Locate the cell with the specified text and output its [X, Y] center coordinate. 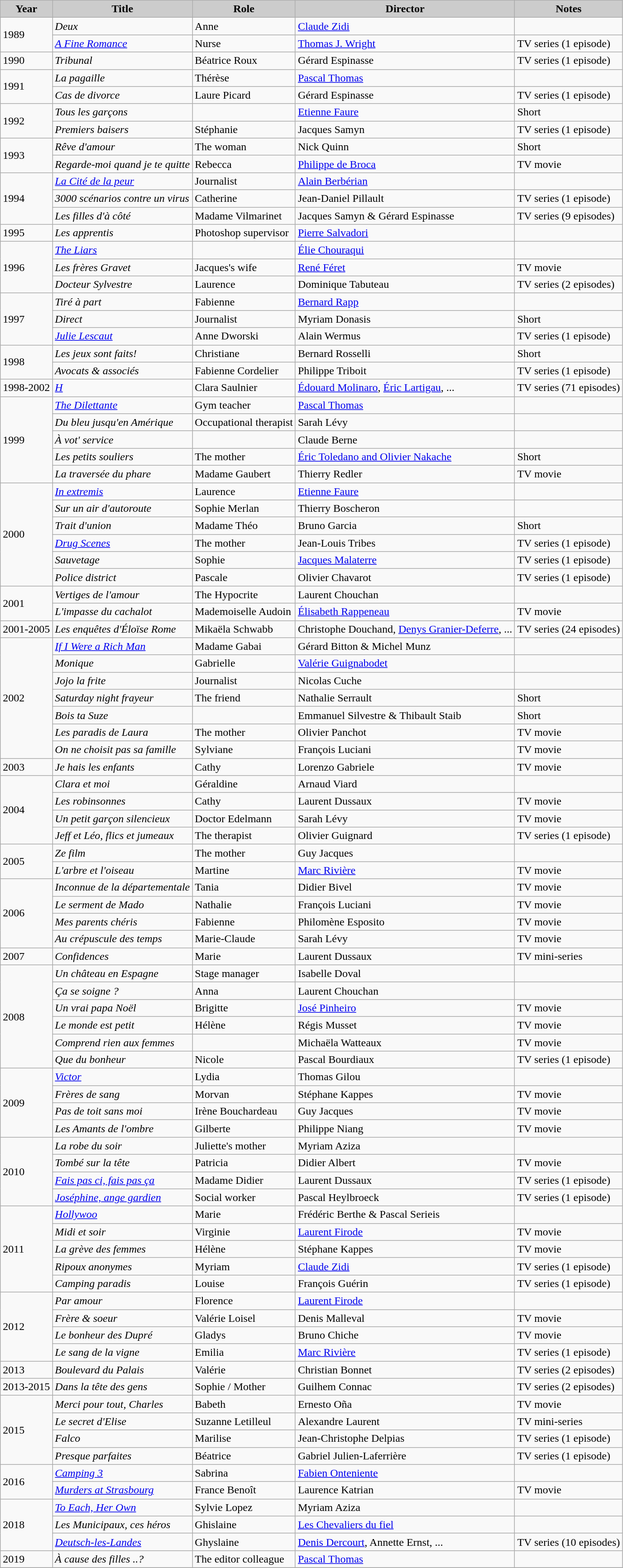
Emmanuel Silvestre & Thibault Staib [405, 715]
Ghislaine [244, 1525]
La pagaille [122, 78]
Thierry Redler [405, 474]
TV series (9 episodes) [569, 216]
H [122, 388]
1994 [26, 198]
The Liars [122, 250]
2000 [26, 534]
Alain Wermus [405, 336]
Jacques Samyn [405, 129]
2011 [26, 1249]
Year [26, 9]
Élie Chouraqui [405, 250]
Julie Lescaut [122, 336]
2010 [26, 1172]
Tiré à part [122, 302]
Olivier Panchot [405, 732]
Mademoiselle Audoin [244, 612]
Virginie [244, 1232]
Mes parents chéris [122, 922]
Saturday night frayeur [122, 698]
Irène Bouchardeau [244, 1111]
Lorenzo Gabriele [405, 767]
Emilia [244, 1353]
Joséphine, ange gardien [122, 1197]
Bruno Garcia [405, 526]
Suzanne Letilleul [244, 1421]
Michaëla Watteaux [405, 1042]
Les petits souliers [122, 457]
Murders at Strasbourg [122, 1490]
Philippe Triboit [405, 371]
1998 [26, 362]
Nick Quinn [405, 147]
If I Were a Rich Man [122, 646]
Pascale [244, 577]
2002 [26, 698]
Le secret d'Elise [122, 1421]
Camping 3 [122, 1473]
Trait d'union [122, 526]
Nicole [244, 1060]
Claude Berne [405, 439]
Madame Didier [244, 1180]
Christophe Douchand, Denys Granier-Deferre, ... [405, 629]
La Cité de la peur [122, 181]
Brigitte [244, 1008]
Gilberte [244, 1129]
Didier Bivel [405, 887]
The woman [244, 147]
The Dilettante [122, 405]
Police district [122, 577]
Martine [244, 870]
Thierry Boscheron [405, 509]
TV series (10 episodes) [569, 1542]
José Pinheiro [405, 1008]
Tania [244, 887]
Ze film [122, 853]
Rêve d'amour [122, 147]
Lydia [244, 1077]
À vot' service [122, 439]
Un château en Espagne [122, 973]
Sophie [244, 560]
Olivier Chavarot [405, 577]
Un vrai papa Noël [122, 1008]
Falco [122, 1439]
Fabienne Cordelier [244, 371]
Dominique Tabuteau [405, 285]
2006 [26, 913]
La traversée du phare [122, 474]
Occupational therapist [244, 422]
Madame Gabai [244, 646]
Les paradis de Laura [122, 732]
Sylvie Lopez [244, 1507]
Philippe de Broca [405, 164]
Victor [122, 1077]
The Hypocrite [244, 595]
1995 [26, 233]
Béatrice Roux [244, 61]
Florence [244, 1301]
Vertiges de l'amour [122, 595]
Jacques Samyn & Gérard Espinasse [405, 216]
Bernard Rosselli [405, 353]
Ghyslaine [244, 1542]
Élisabeth Rappeneau [405, 612]
Marie-Claude [244, 939]
Jean-Daniel Pillault [405, 198]
Nurse [244, 43]
Nicolas Cuche [405, 681]
Myriam Donasis [405, 319]
Sauvetage [122, 560]
Catherine [244, 198]
Myriam [244, 1266]
Philippe Niang [405, 1129]
2005 [26, 862]
1998-2002 [26, 388]
Le serment de Mado [122, 905]
2013 [26, 1370]
Laure Picard [244, 95]
Role [244, 9]
René Féret [405, 267]
1991 [26, 86]
2008 [26, 1016]
Les Chevaliers du fiel [405, 1525]
Inconnue de la départementale [122, 887]
Premiers baisers [122, 129]
Bruno Chiche [405, 1335]
2003 [26, 767]
The friend [244, 698]
Deutsch-les-Landes [122, 1542]
Les Municipaux, ces héros [122, 1525]
2016 [26, 1482]
Confidences [122, 956]
To Each, Her Own [122, 1507]
Madame Théo [244, 526]
The therapist [244, 836]
Director [405, 9]
Thomas Gilou [405, 1077]
1993 [26, 155]
Louise [244, 1283]
Babeth [244, 1404]
Marilise [244, 1439]
TV series (24 episodes) [569, 629]
Midi et soir [122, 1232]
La robe du soir [122, 1146]
Pierre Salvadori [405, 233]
Juliette's mother [244, 1146]
Gabriel Julien-Laferrière [405, 1456]
Un petit garçon silencieux [122, 819]
Thérèse [244, 78]
Que du bonheur [122, 1060]
Christian Bonnet [405, 1370]
Tombé sur la tête [122, 1163]
Frédéric Berthe & Pascal Serieis [405, 1215]
Pascal Heylbroeck [405, 1197]
On ne choisit pas sa famille [122, 749]
Tribunal [122, 61]
Thomas J. Wright [405, 43]
Sabrina [244, 1473]
1990 [26, 61]
Jeff et Léo, flics et jumeaux [122, 836]
Presque parfaites [122, 1456]
1992 [26, 121]
3000 scénarios contre un virus [122, 198]
Christiane [244, 353]
Title [122, 9]
Gladys [244, 1335]
Stage manager [244, 973]
Madame Gaubert [244, 474]
Doctor Edelmann [244, 819]
Patricia [244, 1163]
Gabrielle [244, 663]
Régis Musset [405, 1025]
1997 [26, 319]
Jacques Malaterre [405, 560]
Frères de sang [122, 1094]
L'impasse du cachalot [122, 612]
Fais pas ci, fais pas ça [122, 1180]
Ripoux anonymes [122, 1266]
Fabien Onteniente [405, 1473]
Du bleu jusqu'en Amérique [122, 422]
Pas de toit sans moi [122, 1111]
Ernesto Oña [405, 1404]
Boulevard du Palais [122, 1370]
L'arbre et l'oiseau [122, 870]
Madame Vilmarinet [244, 216]
Social worker [244, 1197]
Les robinsonnes [122, 801]
Je hais les enfants [122, 767]
Le monde est petit [122, 1025]
Les Amants de l'ombre [122, 1129]
Clara Saulnier [244, 388]
2018 [26, 1525]
Deux [122, 26]
Au crépuscule des temps [122, 939]
2013-2015 [26, 1387]
Notes [569, 9]
In extremis [122, 491]
Mikaëla Schwabb [244, 629]
À cause des filles ..? [122, 1559]
Le bonheur des Dupré [122, 1335]
François Guérin [405, 1283]
Comprend rien aux femmes [122, 1042]
Anne [244, 26]
2009 [26, 1103]
Drug Scenes [122, 543]
Par amour [122, 1301]
Gym teacher [244, 405]
A Fine Romance [122, 43]
Clara et moi [122, 784]
Alexandre Laurent [405, 1421]
Jacques's wife [244, 267]
Bois ta Suze [122, 715]
Gérard Bitton & Michel Munz [405, 646]
Les enquêtes d'Éloïse Rome [122, 629]
2012 [26, 1326]
Denis Dercourt, Annette Ernst, ... [405, 1542]
Géraldine [244, 784]
Tous les garçons [122, 112]
Anne Dworski [244, 336]
1989 [26, 35]
Stéphanie [244, 129]
Merci pour tout, Charles [122, 1404]
Arnaud Viard [405, 784]
Bernard Rapp [405, 302]
1996 [26, 267]
2019 [26, 1559]
France Benoît [244, 1490]
Pascal Bourdiaux [405, 1060]
Frère & soeur [122, 1318]
Olivier Guignard [405, 836]
Nathalie Serrault [405, 698]
Les apprentis [122, 233]
Didier Albert [405, 1163]
Les frères Gravet [122, 267]
Jean-Louis Tribes [405, 543]
Jojo la frite [122, 681]
TV series (71 episodes) [569, 388]
Ça se soigne ? [122, 991]
Sylviane [244, 749]
Rebecca [244, 164]
Sophie / Mother [244, 1387]
Les filles d'à côté [122, 216]
Valérie Loisel [244, 1318]
Éric Toledano and Olivier Nakache [405, 457]
Denis Malleval [405, 1318]
Philomène Esposito [405, 922]
Valérie Guignabodet [405, 663]
Guilhem Connac [405, 1387]
Regarde-moi quand je te quitte [122, 164]
2015 [26, 1430]
Valérie [244, 1370]
1999 [26, 439]
2001-2005 [26, 629]
Docteur Sylvestre [122, 285]
Béatrice [244, 1456]
Sophie Merlan [244, 509]
2001 [26, 603]
Hollywoo [122, 1215]
Camping paradis [122, 1283]
Les jeux sont faits! [122, 353]
Sur un air d'autoroute [122, 509]
Isabelle Doval [405, 973]
Monique [122, 663]
2004 [26, 810]
Cas de divorce [122, 95]
La grève des femmes [122, 1249]
Jean-Christophe Delpias [405, 1439]
Le sang de la vigne [122, 1353]
Direct [122, 319]
Dans la tête des gens [122, 1387]
Édouard Molinaro, Éric Lartigau, ... [405, 388]
Alain Berbérian [405, 181]
The editor colleague [244, 1559]
Morvan [244, 1094]
Nathalie [244, 905]
Avocats & associés [122, 371]
Photoshop supervisor [244, 233]
Anna [244, 991]
Laurence Katrian [405, 1490]
2007 [26, 956]
